Detect which cell encompasses the target text, then output its [X, Y] center coordinate. 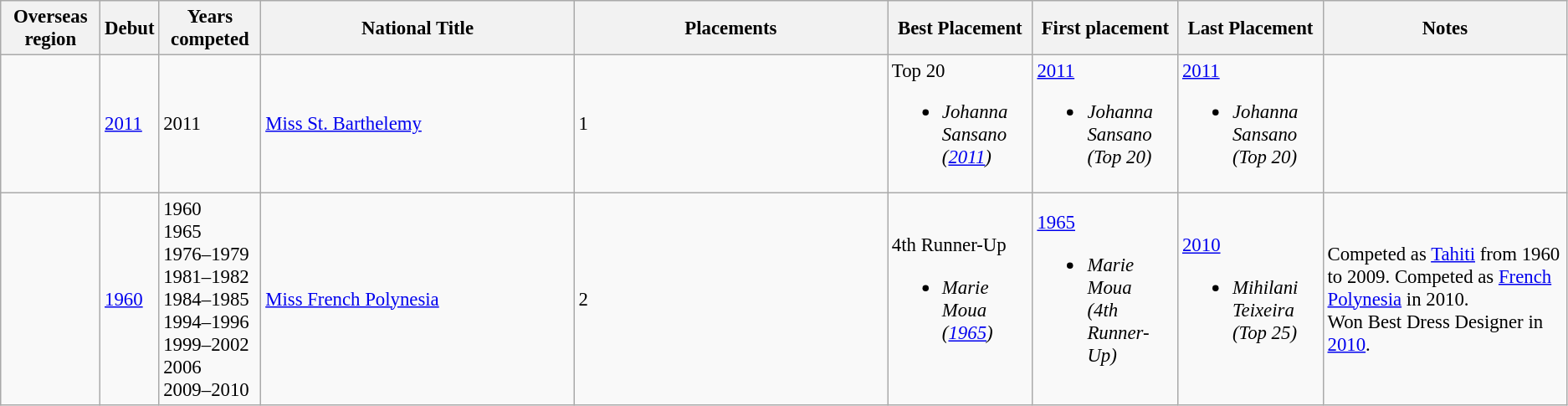
Overseas region [50, 28]
Top 20Johanna Sansano(2011) [961, 124]
196019651976–19791981–19821984–19851994–19961999–200220062009–2010 [210, 299]
Miss French Polynesia [418, 299]
Best Placement [961, 28]
First placement [1105, 28]
Debut [130, 28]
Years competed [210, 28]
4th Runner-UpMarie Moua(1965) [961, 299]
2 [730, 299]
1 [730, 124]
Miss St. Barthelemy [418, 124]
2010Mihilani Teixeira(Top 25) [1251, 299]
Placements [730, 28]
1960 [130, 299]
Last Placement [1251, 28]
1965Marie Moua(4th Runner-Up) [1105, 299]
National Title [418, 28]
Competed as Tahiti from 1960 to 2009. Competed as French Polynesia in 2010. Won Best Dress Designer in 2010. [1444, 299]
Notes [1444, 28]
